Capture the cell that displays the provided text and extract its [x, y] central coordinate. 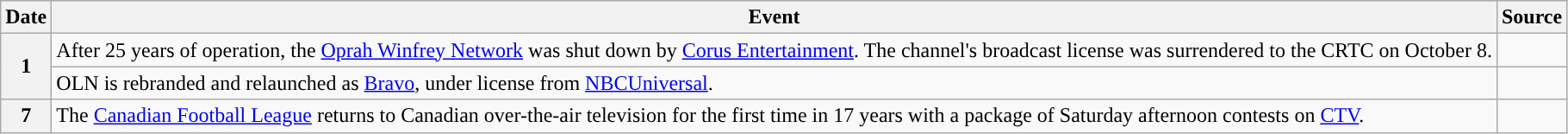
Source [1532, 17]
1 [26, 67]
7 [26, 116]
Event [775, 17]
Date [26, 17]
OLN is rebranded and relaunched as Bravo, under license from NBCUniversal. [775, 83]
